Identify which cell holds the provided text, then report its [x, y] central coordinate. 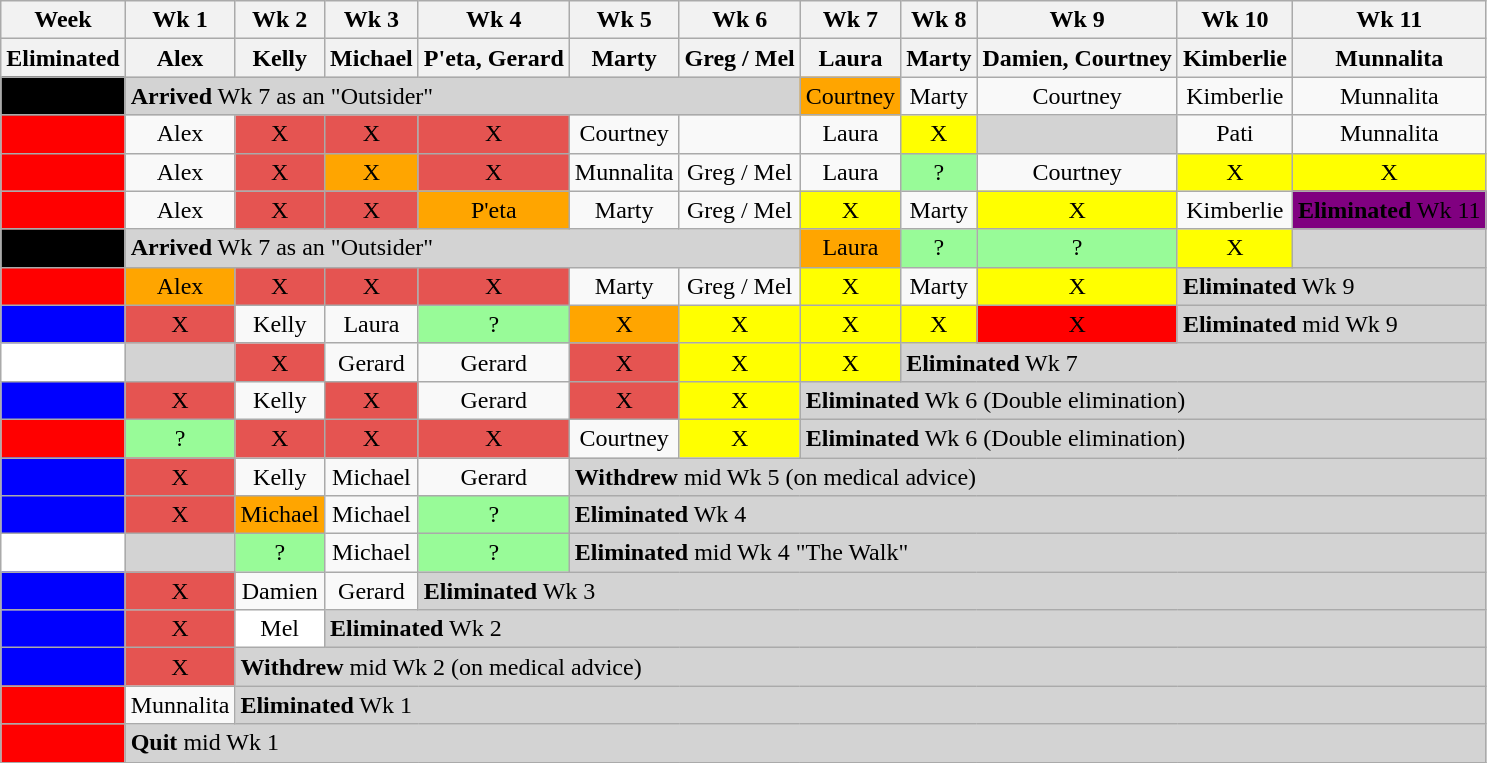
P'eta, Gerard [494, 58]
Wk 2 [280, 20]
Wk 7 [850, 20]
Eliminated Wk 9 [1332, 286]
Eliminated Wk 7 [1194, 362]
Wk 5 [624, 20]
Withdrew mid Wk 5 (on medical advice) [1028, 477]
Withdrew mid Wk 2 (on medical advice) [860, 667]
Wk 4 [494, 20]
Eliminated [63, 58]
Wk 1 [180, 20]
P'eta [494, 210]
Wk 9 [1077, 20]
Eliminated Wk 11 [1389, 210]
Wk 11 [1389, 20]
Eliminated Wk 3 [952, 591]
Wk 6 [740, 20]
Damien [280, 591]
Wk 10 [1234, 20]
Eliminated Wk 2 [906, 629]
Eliminated Wk 4 [1028, 515]
Wk 3 [372, 20]
Eliminated mid Wk 9 [1332, 324]
Week [63, 20]
Wk 8 [939, 20]
Eliminated mid Wk 4 "The Walk" [1028, 553]
Eliminated Wk 1 [860, 705]
Quit mid Wk 1 [806, 743]
Mel [280, 629]
Damien, Courtney [1077, 58]
Pati [1234, 134]
